For the text-containing cell, return its midpoint in (X, Y) coordinate format. 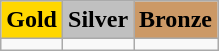
Gold (32, 20)
Bronze (176, 20)
Silver (98, 20)
